Output the (x, y) coordinate of the center of the cell containing the given text.  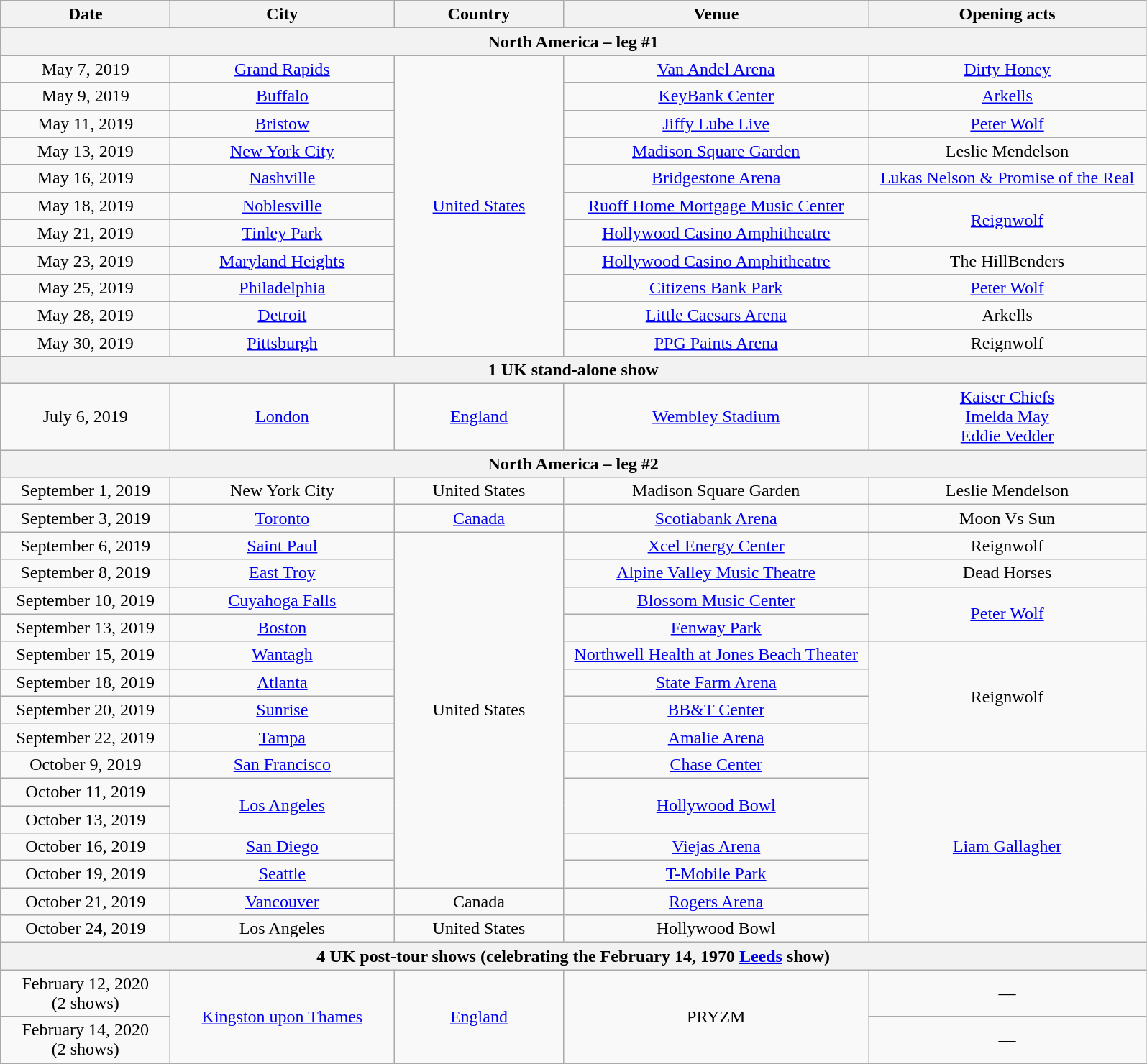
Tinley Park (282, 233)
Fenway Park (716, 628)
San Diego (282, 847)
Grand Rapids (282, 69)
May 21, 2019 (86, 233)
Citizens Bank Park (716, 288)
Noblesville (282, 206)
Sunrise (282, 710)
Rogers Arena (716, 902)
1 UK stand-alone show (574, 370)
October 21, 2019 (86, 902)
May 9, 2019 (86, 96)
Cuyahoga Falls (282, 600)
February 14, 2020(2 shows) (86, 1040)
Liam Gallagher (1007, 846)
London (282, 417)
October 16, 2019 (86, 847)
Toronto (282, 518)
Wantagh (282, 655)
May 16, 2019 (86, 178)
September 6, 2019 (86, 546)
East Troy (282, 573)
Jiffy Lube Live (716, 124)
Chase Center (716, 764)
North America – leg #1 (574, 42)
Blossom Music Center (716, 600)
Opening acts (1007, 14)
May 13, 2019 (86, 151)
October 24, 2019 (86, 929)
October 9, 2019 (86, 764)
State Farm Arena (716, 682)
Saint Paul (282, 546)
Seattle (282, 874)
Dirty Honey (1007, 69)
Tampa (282, 737)
September 18, 2019 (86, 682)
October 13, 2019 (86, 819)
Lukas Nelson & Promise of the Real (1007, 178)
Alpine Valley Music Theatre (716, 573)
Kingston upon Thames (282, 1017)
October 19, 2019 (86, 874)
Kaiser ChiefsImelda MayEddie Vedder (1007, 417)
September 3, 2019 (86, 518)
Venue (716, 14)
Date (86, 14)
Northwell Health at Jones Beach Theater (716, 655)
San Francisco (282, 764)
Ruoff Home Mortgage Music Center (716, 206)
Philadelphia (282, 288)
Xcel Energy Center (716, 546)
PPG Paints Arena (716, 343)
May 23, 2019 (86, 260)
Little Caesars Arena (716, 315)
T-Mobile Park (716, 874)
Country (479, 14)
October 11, 2019 (86, 792)
September 8, 2019 (86, 573)
North America – leg #2 (574, 464)
Vancouver (282, 902)
February 12, 2020(2 shows) (86, 994)
Boston (282, 628)
May 11, 2019 (86, 124)
Wembley Stadium (716, 417)
Pittsburgh (282, 343)
Van Andel Arena (716, 69)
May 28, 2019 (86, 315)
September 10, 2019 (86, 600)
City (282, 14)
BB&T Center (716, 710)
Bridgestone Arena (716, 178)
KeyBank Center (716, 96)
4 UK post-tour shows (celebrating the February 14, 1970 Leeds show) (574, 956)
Moon Vs Sun (1007, 518)
May 18, 2019 (86, 206)
July 6, 2019 (86, 417)
Detroit (282, 315)
September 20, 2019 (86, 710)
May 25, 2019 (86, 288)
Bristow (282, 124)
The HillBenders (1007, 260)
Maryland Heights (282, 260)
Buffalo (282, 96)
Amalie Arena (716, 737)
May 7, 2019 (86, 69)
September 13, 2019 (86, 628)
PRYZM (716, 1017)
Nashville (282, 178)
September 15, 2019 (86, 655)
Scotiabank Arena (716, 518)
Viejas Arena (716, 847)
Atlanta (282, 682)
September 22, 2019 (86, 737)
May 30, 2019 (86, 343)
September 1, 2019 (86, 491)
Dead Horses (1007, 573)
